Pinpoint the cell where the given text exists, returning its [x, y] midpoint coordinate. 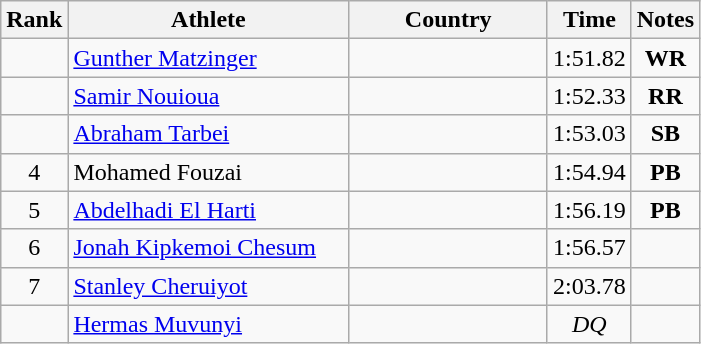
1:53.03 [589, 134]
4 [34, 172]
1:52.33 [589, 96]
DQ [589, 324]
Stanley Cheruiyot [208, 286]
Hermas Muvunyi [208, 324]
Country [448, 20]
Gunther Matzinger [208, 58]
Mohamed Fouzai [208, 172]
Abraham Tarbei [208, 134]
WR [665, 58]
5 [34, 210]
1:56.57 [589, 248]
Jonah Kipkemoi Chesum [208, 248]
2:03.78 [589, 286]
Time [589, 20]
RR [665, 96]
Athlete [208, 20]
SB [665, 134]
Abdelhadi El Harti [208, 210]
Rank [34, 20]
6 [34, 248]
1:54.94 [589, 172]
1:51.82 [589, 58]
Samir Nouioua [208, 96]
1:56.19 [589, 210]
Notes [665, 20]
7 [34, 286]
